For the text-containing cell, return its midpoint in [X, Y] coordinate format. 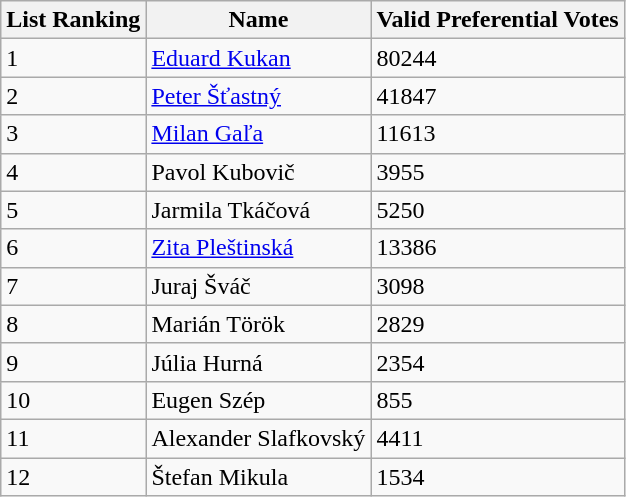
9 [74, 362]
Valid Preferential Votes [498, 20]
Eugen Szép [258, 400]
7 [74, 286]
Zita Pleštinská [258, 248]
4 [74, 172]
Juraj Šváč [258, 286]
Marián Török [258, 324]
5250 [498, 210]
41847 [498, 96]
11613 [498, 134]
Jarmila Tkáčová [258, 210]
1534 [498, 477]
12 [74, 477]
List Ranking [74, 20]
855 [498, 400]
2 [74, 96]
11 [74, 438]
8 [74, 324]
80244 [498, 58]
6 [74, 248]
Pavol Kubovič [258, 172]
Name [258, 20]
3098 [498, 286]
13386 [498, 248]
3955 [498, 172]
Štefan Mikula [258, 477]
10 [74, 400]
1 [74, 58]
Milan Gaľa [258, 134]
Peter Šťastný [258, 96]
Júlia Hurná [258, 362]
Alexander Slafkovský [258, 438]
3 [74, 134]
4411 [498, 438]
2829 [498, 324]
2354 [498, 362]
Eduard Kukan [258, 58]
5 [74, 210]
